Determine the [x, y] coordinate at the center of the cell enclosing the given text.  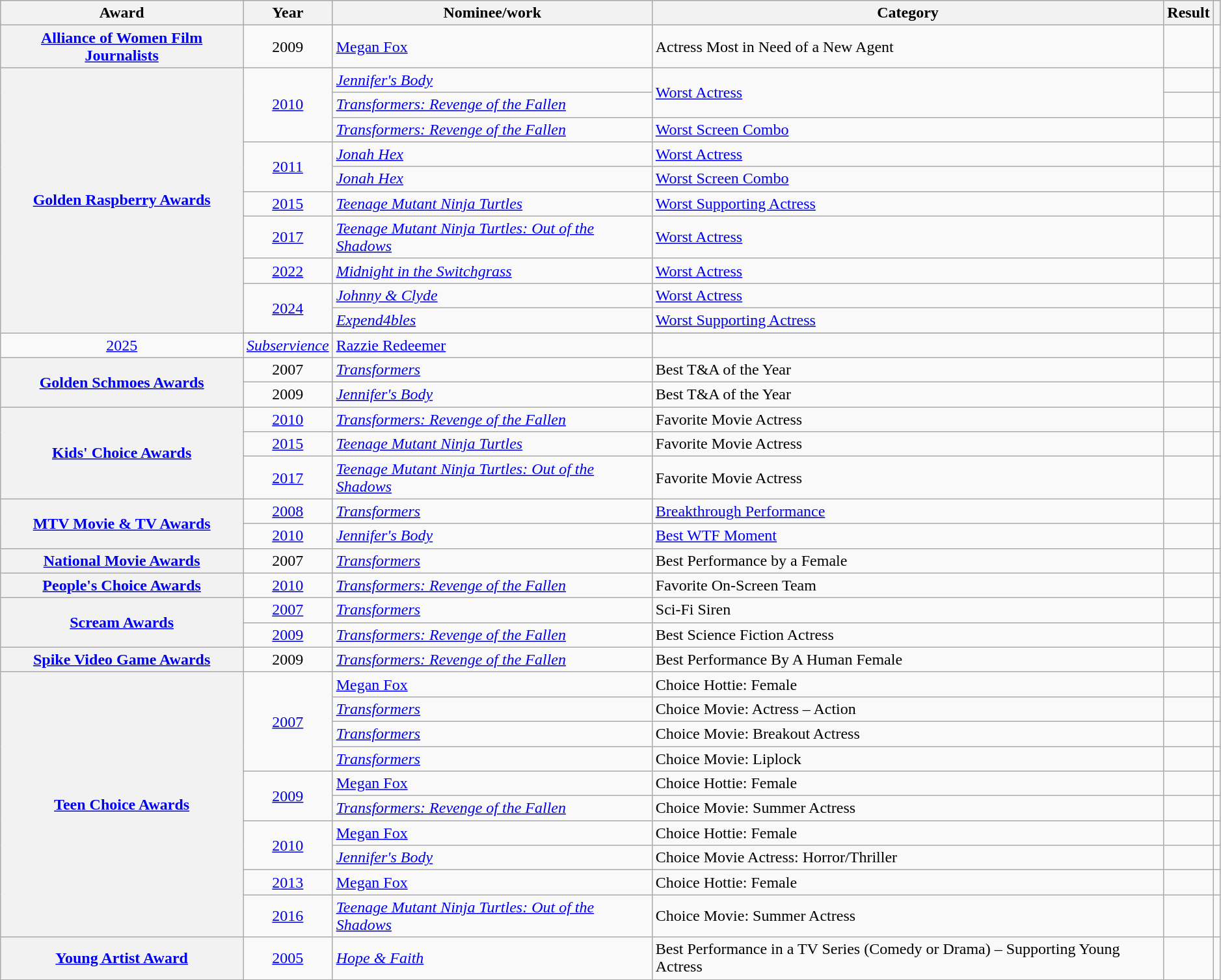
People's Choice Awards [122, 585]
Year [288, 13]
Nominee/work [492, 13]
Best Science Fiction Actress [908, 635]
Actress Most in Need of a New Agent [908, 47]
2005 [288, 959]
2022 [288, 271]
Best WTF Moment [908, 536]
Golden Schmoes Awards [122, 382]
Expend4bles [492, 320]
Result [1188, 13]
2016 [288, 916]
Alliance of Women Film Journalists [122, 47]
Hope & Faith [492, 959]
2025 [122, 345]
Razzie Redeemer [492, 345]
Spike Video Game Awards [122, 659]
2011 [288, 166]
National Movie Awards [122, 561]
Young Artist Award [122, 959]
Subservience [288, 345]
Choice Movie: Actress – Action [908, 709]
Best Performance in a TV Series (Comedy or Drama) – Supporting Young Actress [908, 959]
Golden Raspberry Awards [122, 200]
Breakthrough Performance [908, 511]
Best Performance By A Human Female [908, 659]
MTV Movie & TV Awards [122, 523]
Choice Movie: Liplock [908, 759]
2008 [288, 511]
Best Performance by a Female [908, 561]
Johnny & Clyde [492, 295]
2013 [288, 882]
Choice Movie: Breakout Actress [908, 734]
Kids' Choice Awards [122, 453]
Sci-Fi Siren [908, 610]
Award [122, 13]
2024 [288, 308]
Choice Movie Actress: Horror/Thriller [908, 858]
Teen Choice Awards [122, 804]
Midnight in the Switchgrass [492, 271]
Scream Awards [122, 622]
Category [908, 13]
Favorite On-Screen Team [908, 585]
